Scan for the cell matching the given text and deliver its (x, y) coordinate at center. 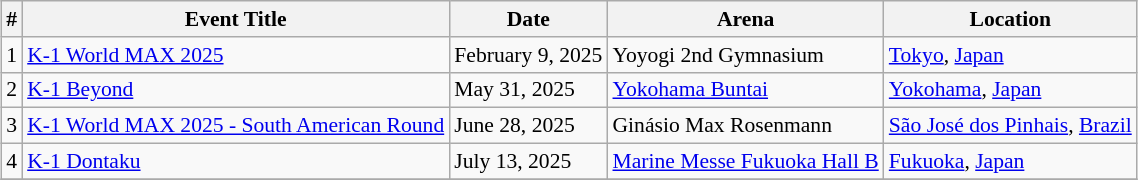
May 31, 2025 (528, 90)
K-1 Beyond (236, 90)
4 (12, 162)
June 28, 2025 (528, 126)
K-1 Dontaku (236, 162)
February 9, 2025 (528, 55)
K-1 World MAX 2025 (236, 55)
Yoyogi 2nd Gymnasium (745, 55)
Yokohama Buntai (745, 90)
# (12, 19)
July 13, 2025 (528, 162)
Marine Messe Fukuoka Hall B (745, 162)
Fukuoka, Japan (1010, 162)
K-1 World MAX 2025 - South American Round (236, 126)
Location (1010, 19)
Arena (745, 19)
Date (528, 19)
3 (12, 126)
Event Title (236, 19)
2 (12, 90)
Ginásio Max Rosenmann (745, 126)
São José dos Pinhais, Brazil (1010, 126)
Yokohama, Japan (1010, 90)
1 (12, 55)
Tokyo, Japan (1010, 55)
